Detect which cell encompasses the target text, then output its [x, y] center coordinate. 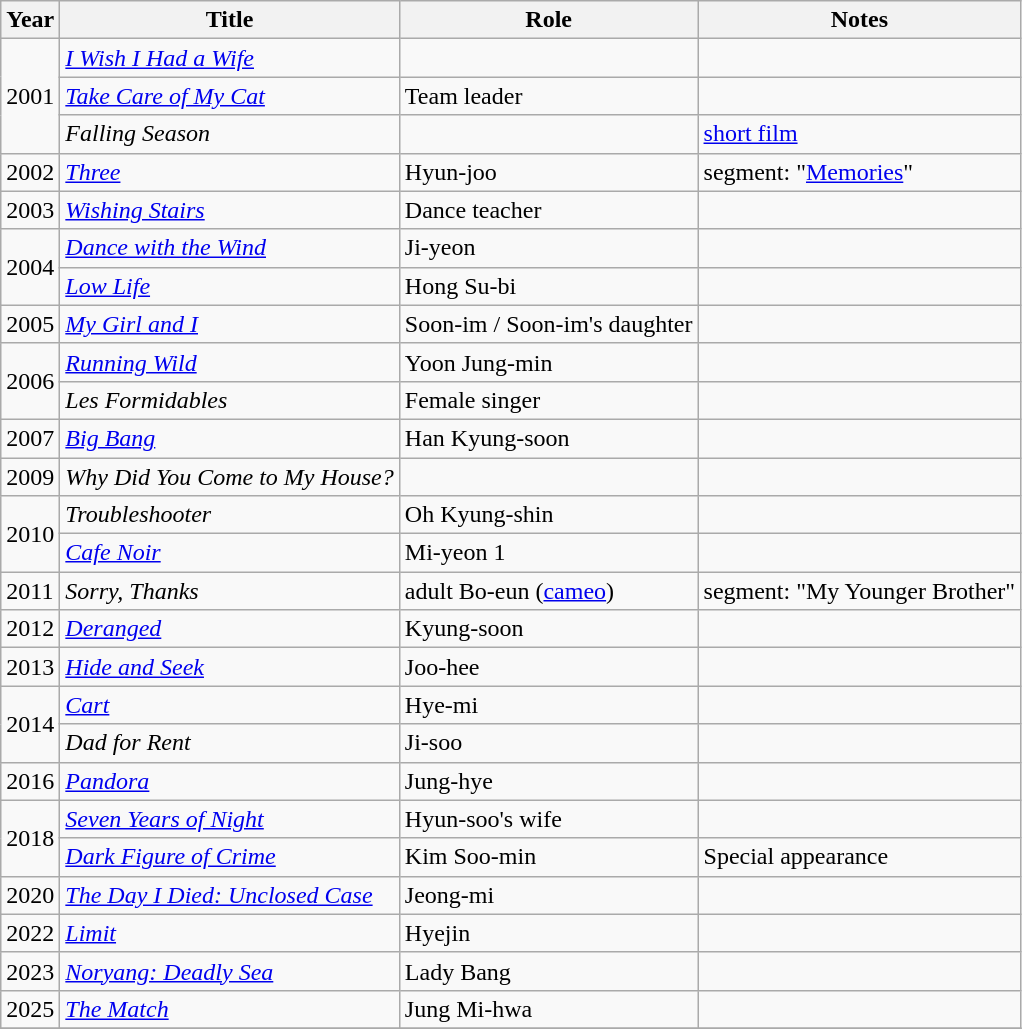
I Wish I Had a Wife [230, 58]
Cart [230, 705]
Ji-soo [548, 743]
2014 [30, 724]
segment: "My Younger Brother" [860, 591]
Han Kyung-soon [548, 438]
Troubleshooter [230, 515]
Les Formidables [230, 400]
Take Care of My Cat [230, 96]
Jung-hye [548, 781]
2007 [30, 438]
Cafe Noir [230, 553]
Seven Years of Night [230, 819]
Running Wild [230, 362]
Oh Kyung-shin [548, 515]
adult Bo-eun (cameo) [548, 591]
2023 [30, 971]
Notes [860, 20]
2025 [30, 1009]
Hyun-joo [548, 172]
Wishing Stairs [230, 210]
Team leader [548, 96]
Lady Bang [548, 971]
Limit [230, 933]
2010 [30, 534]
Dance teacher [548, 210]
short film [860, 134]
Special appearance [860, 857]
2013 [30, 667]
2005 [30, 324]
Role [548, 20]
2012 [30, 629]
2006 [30, 381]
segment: "Memories" [860, 172]
Hide and Seek [230, 667]
Year [30, 20]
Why Did You Come to My House? [230, 477]
Title [230, 20]
Jung Mi-hwa [548, 1009]
Sorry, Thanks [230, 591]
Soon-im / Soon-im's daughter [548, 324]
Female singer [548, 400]
Hye-mi [548, 705]
Noryang: Deadly Sea [230, 971]
2004 [30, 267]
Big Bang [230, 438]
Low Life [230, 286]
Dark Figure of Crime [230, 857]
2011 [30, 591]
Ji-yeon [548, 248]
Kim Soo-min [548, 857]
2009 [30, 477]
2018 [30, 838]
The Day I Died: Unclosed Case [230, 895]
2002 [30, 172]
Hyejin [548, 933]
Deranged [230, 629]
The Match [230, 1009]
2020 [30, 895]
Mi-yeon 1 [548, 553]
2016 [30, 781]
2001 [30, 96]
Hyun-soo's wife [548, 819]
Jeong-mi [548, 895]
Pandora [230, 781]
Falling Season [230, 134]
Dance with the Wind [230, 248]
Dad for Rent [230, 743]
Three [230, 172]
2003 [30, 210]
Joo-hee [548, 667]
Yoon Jung-min [548, 362]
Hong Su-bi [548, 286]
My Girl and I [230, 324]
2022 [30, 933]
Kyung-soon [548, 629]
